Detect which cell encompasses the target text, then output its [X, Y] center coordinate. 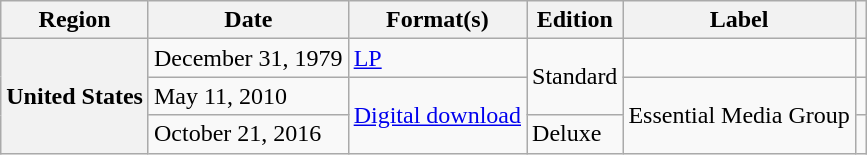
Date [248, 20]
December 31, 1979 [248, 58]
Essential Media Group [739, 115]
United States [75, 96]
LP [437, 58]
Region [75, 20]
Deluxe [575, 134]
Edition [575, 20]
October 21, 2016 [248, 134]
May 11, 2010 [248, 96]
Standard [575, 77]
Label [739, 20]
Digital download [437, 115]
Format(s) [437, 20]
